Identify which cell holds the provided text, then report its [X, Y] central coordinate. 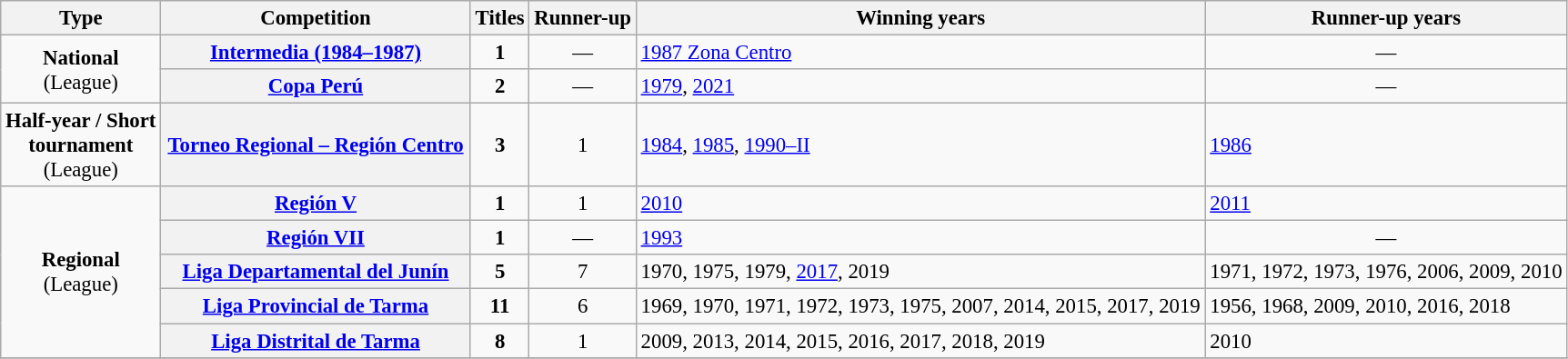
1969, 1970, 1971, 1972, 1973, 1975, 2007, 2014, 2015, 2017, 2019 [920, 306]
Región VII [317, 238]
Regional(League) [81, 272]
Runner-up years [1386, 18]
2011 [1386, 204]
Runner-up [582, 18]
1970, 1975, 1979, 2017, 2019 [920, 272]
Copa Perú [317, 86]
2009, 2013, 2014, 2015, 2016, 2017, 2018, 2019 [920, 341]
1993 [920, 238]
Winning years [920, 18]
3 [500, 145]
6 [582, 306]
11 [500, 306]
Intermedia (1984–1987) [317, 53]
1979, 2021 [920, 86]
Torneo Regional – Región Centro [317, 145]
National(League) [81, 69]
Región V [317, 204]
Titles [500, 18]
7 [582, 272]
Liga Distrital de Tarma [317, 341]
2 [500, 86]
1984, 1985, 1990–II [920, 145]
Type [81, 18]
8 [500, 341]
1987 Zona Centro [920, 53]
Liga Provincial de Tarma [317, 306]
5 [500, 272]
Competition [317, 18]
1956, 1968, 2009, 2010, 2016, 2018 [1386, 306]
1986 [1386, 145]
Half-year / Shorttournament(League) [81, 145]
1971, 1972, 1973, 1976, 2006, 2009, 2010 [1386, 272]
Liga Departamental del Junín [317, 272]
